Pinpoint the cell where the given text exists, returning its (x, y) midpoint coordinate. 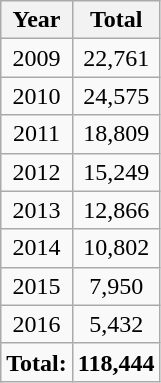
2016 (37, 324)
7,950 (116, 286)
18,809 (116, 134)
12,866 (116, 210)
Year (37, 20)
22,761 (116, 58)
118,444 (116, 362)
15,249 (116, 172)
2015 (37, 286)
Total (116, 20)
Total: (37, 362)
2013 (37, 210)
10,802 (116, 248)
5,432 (116, 324)
2012 (37, 172)
2014 (37, 248)
2010 (37, 96)
2009 (37, 58)
2011 (37, 134)
24,575 (116, 96)
